Search for the cell housing the specified text and yield its [X, Y] center coordinate. 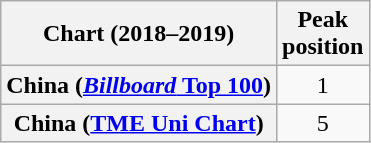
5 [323, 123]
Chart (2018–2019) [139, 34]
Peakposition [323, 34]
China (Billboard Top 100) [139, 85]
1 [323, 85]
China (TME Uni Chart) [139, 123]
